Capture the cell that displays the provided text and extract its [X, Y] central coordinate. 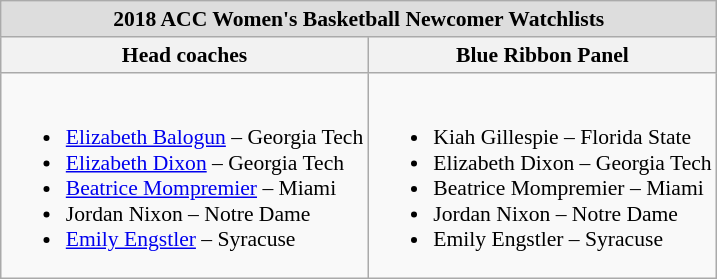
Blue Ribbon Panel [542, 55]
2018 ACC Women's Basketball Newcomer Watchlists [359, 19]
Head coaches [185, 55]
Elizabeth Balogun – Georgia TechElizabeth Dixon – Georgia TechBeatrice Mompremier – MiamiJordan Nixon – Notre DameEmily Engstler – Syracuse [185, 175]
Kiah Gillespie – Florida StateElizabeth Dixon – Georgia TechBeatrice Mompremier – MiamiJordan Nixon – Notre DameEmily Engstler – Syracuse [542, 175]
